Return the (X, Y) coordinate for the center point of the cell that contains the specified text.  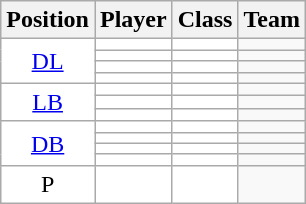
Team (272, 20)
LB (48, 102)
Player (133, 20)
DL (48, 61)
Class (205, 20)
DB (48, 143)
Position (48, 20)
P (48, 184)
